Scan for the cell matching the given text and deliver its [X, Y] coordinate at center. 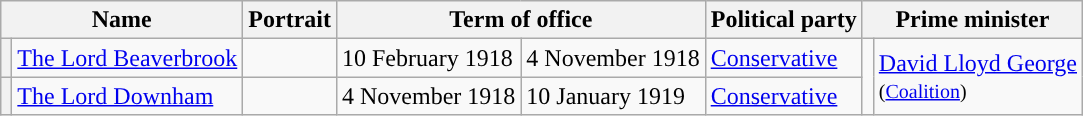
Political party [784, 20]
The Lord Downham [128, 96]
The Lord Beaverbrook [128, 58]
Portrait [290, 20]
Term of office [520, 20]
David Lloyd George(Coalition) [978, 77]
Prime minister [972, 20]
10 January 1919 [613, 96]
Name [122, 20]
10 February 1918 [428, 58]
